Find where the given text appears and provide that cell's center as (X, Y) coordinate. 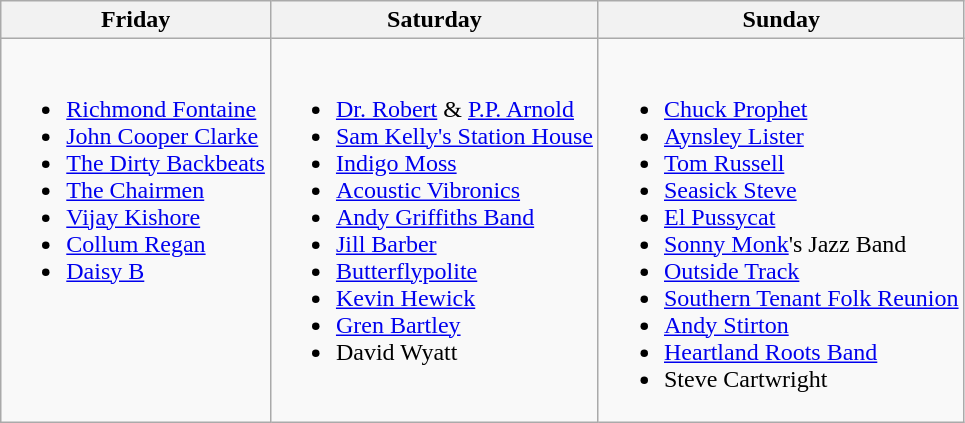
Friday (136, 20)
Richmond FontaineJohn Cooper ClarkeThe Dirty BackbeatsThe ChairmenVijay KishoreCollum ReganDaisy B (136, 230)
Sunday (781, 20)
Saturday (434, 20)
